Return (x, y) of the center of cell containing provided text 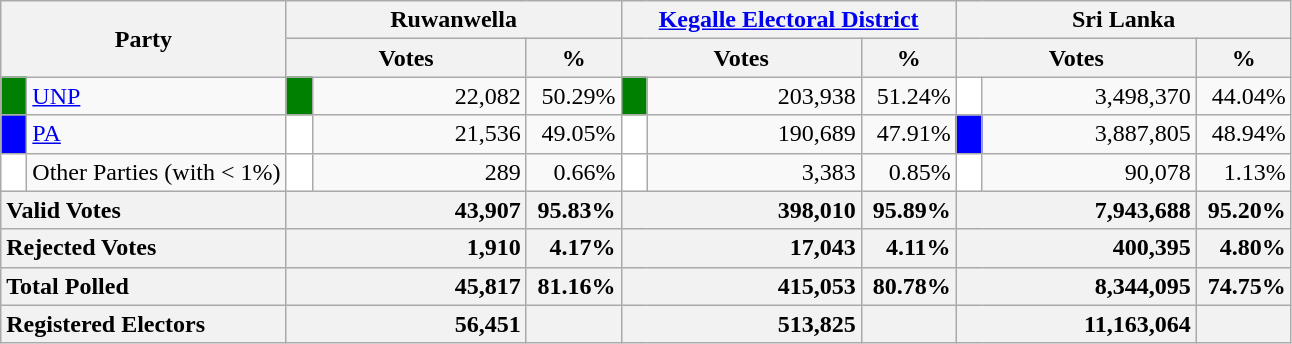
3,383 (754, 172)
289 (419, 172)
513,825 (741, 324)
415,053 (741, 286)
3,887,805 (1089, 134)
51.24% (908, 96)
11,163,064 (1076, 324)
56,451 (406, 324)
Registered Electors (144, 324)
8,344,095 (1076, 286)
48.94% (1244, 134)
7,943,688 (1076, 210)
21,536 (419, 134)
80.78% (908, 286)
Rejected Votes (144, 248)
50.29% (574, 96)
45,817 (406, 286)
43,907 (406, 210)
203,938 (754, 96)
4.80% (1244, 248)
Party (144, 39)
0.85% (908, 172)
4.17% (574, 248)
47.91% (908, 134)
3,498,370 (1089, 96)
95.20% (1244, 210)
17,043 (741, 248)
1.13% (1244, 172)
Valid Votes (144, 210)
UNP (156, 96)
Sri Lanka (1124, 20)
74.75% (1244, 286)
398,010 (741, 210)
Other Parties (with < 1%) (156, 172)
190,689 (754, 134)
90,078 (1089, 172)
0.66% (574, 172)
95.83% (574, 210)
Ruwanwella (454, 20)
400,395 (1076, 248)
22,082 (419, 96)
95.89% (908, 210)
81.16% (574, 286)
Total Polled (144, 286)
Kegalle Electoral District (788, 20)
49.05% (574, 134)
44.04% (1244, 96)
4.11% (908, 248)
1,910 (406, 248)
PA (156, 134)
